Return the (x, y) coordinate for the center point of the cell that contains the specified text.  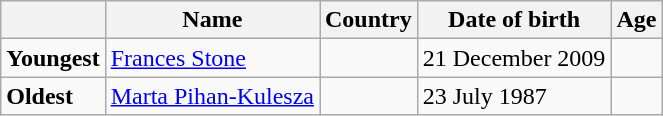
Country (369, 20)
Frances Stone (212, 58)
Oldest (53, 96)
Date of birth (514, 20)
Name (212, 20)
Youngest (53, 58)
Marta Pihan-Kulesza (212, 96)
23 July 1987 (514, 96)
21 December 2009 (514, 58)
Age (636, 20)
